Return the [X, Y] coordinate for the center point of the cell that contains the specified text.  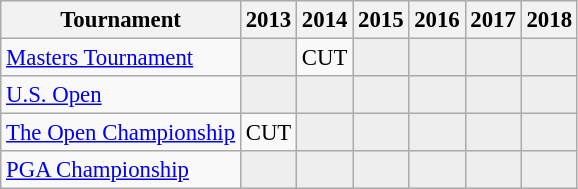
PGA Championship [121, 170]
2017 [493, 20]
Masters Tournament [121, 58]
Tournament [121, 20]
2013 [268, 20]
The Open Championship [121, 133]
2015 [381, 20]
U.S. Open [121, 95]
2018 [549, 20]
2014 [325, 20]
2016 [437, 20]
